Find where the given text appears and provide that cell's center as (X, Y) coordinate. 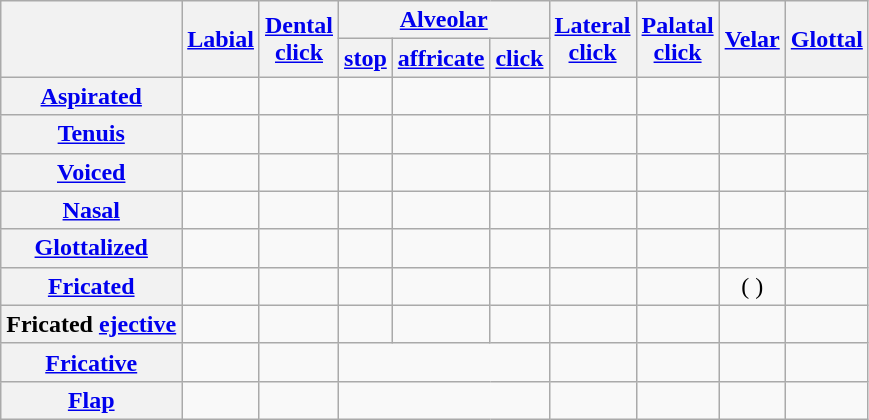
( ) (752, 286)
Glottalized (92, 248)
Palatalclick (678, 39)
Fricative (92, 362)
click (520, 58)
Aspirated (92, 96)
Dentalclick (298, 39)
Fricated ejective (92, 324)
Voiced (92, 172)
Nasal (92, 210)
Labial (221, 39)
Alveolar (444, 20)
affricate (441, 58)
Fricated (92, 286)
Flap (92, 400)
Tenuis (92, 134)
stop (366, 58)
Glottal (826, 39)
Lateralclick (592, 39)
Velar (752, 39)
